Detect which cell encompasses the target text, then output its [X, Y] center coordinate. 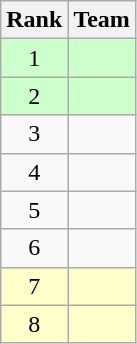
8 [34, 324]
6 [34, 248]
5 [34, 210]
Rank [34, 20]
2 [34, 96]
3 [34, 134]
7 [34, 286]
1 [34, 58]
4 [34, 172]
Team [102, 20]
